For the text-containing cell, return its midpoint in [x, y] coordinate format. 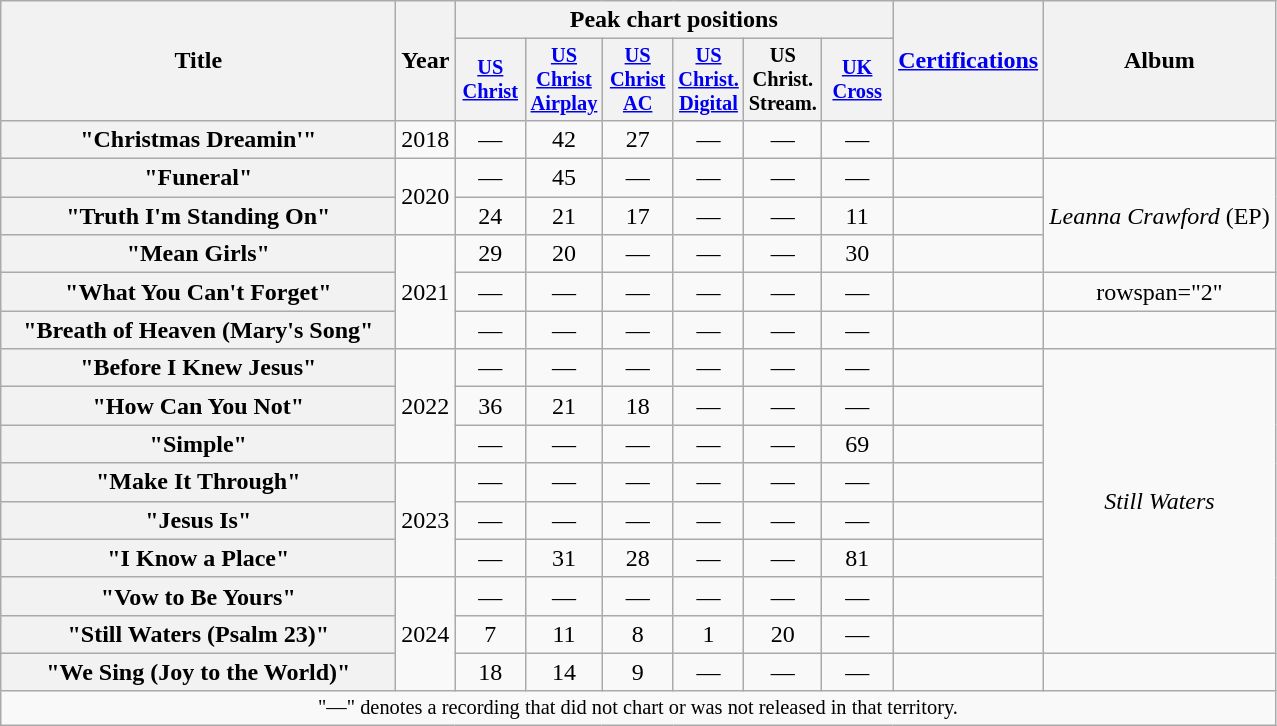
USChristAirplay [564, 80]
USChrist [490, 80]
31 [564, 558]
1 [708, 634]
2024 [426, 634]
8 [638, 634]
9 [638, 672]
"Simple" [198, 444]
"What You Can't Forget" [198, 292]
"How Can You Not" [198, 406]
"Still Waters (Psalm 23)" [198, 634]
28 [638, 558]
Leanna Crawford (EP) [1160, 216]
69 [858, 444]
27 [638, 139]
"Breath of Heaven (Mary's Song" [198, 330]
USChristAC [638, 80]
"I Know a Place" [198, 558]
14 [564, 672]
"Funeral" [198, 178]
"Make It Through" [198, 482]
2021 [426, 292]
7 [490, 634]
Album [1160, 61]
"Truth I'm Standing On" [198, 216]
"Jesus Is" [198, 520]
36 [490, 406]
45 [564, 178]
"Mean Girls" [198, 254]
UKCross [858, 80]
Title [198, 61]
30 [858, 254]
"Vow to Be Yours" [198, 596]
2023 [426, 520]
Certifications [968, 61]
24 [490, 216]
"Christmas Dreamin'" [198, 139]
2022 [426, 406]
2020 [426, 197]
Peak chart positions [674, 20]
17 [638, 216]
"We Sing (Joy to the World)" [198, 672]
42 [564, 139]
USChrist.Digital [708, 80]
2018 [426, 139]
81 [858, 558]
rowspan="2" [1160, 292]
Still Waters [1160, 501]
29 [490, 254]
"Before I Knew Jesus" [198, 368]
USChrist.Stream. [783, 80]
Year [426, 61]
"—" denotes a recording that did not chart or was not released in that territory. [638, 708]
